From the cell containing the given text, extract its center point as (X, Y) coordinate. 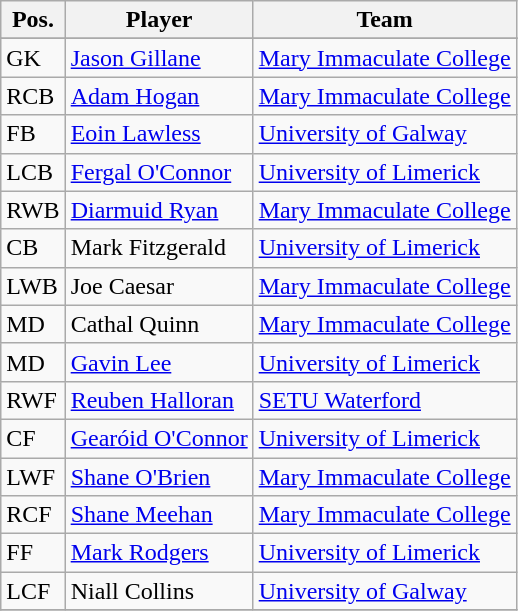
Pos. (33, 20)
LWF (33, 477)
RWF (33, 400)
Shane O'Brien (159, 477)
Diarmuid Ryan (159, 210)
LWB (33, 286)
Gearóid O'Connor (159, 438)
Cathal Quinn (159, 324)
Niall Collins (159, 591)
LCB (33, 172)
Team (384, 20)
Player (159, 20)
CB (33, 248)
Adam Hogan (159, 96)
Shane Meehan (159, 515)
FB (33, 134)
Reuben Halloran (159, 400)
Fergal O'Connor (159, 172)
GK (33, 58)
SETU Waterford (384, 400)
RCB (33, 96)
Jason Gillane (159, 58)
Mark Fitzgerald (159, 248)
RCF (33, 515)
Gavin Lee (159, 362)
Joe Caesar (159, 286)
LCF (33, 591)
Eoin Lawless (159, 134)
CF (33, 438)
Mark Rodgers (159, 553)
FF (33, 553)
RWB (33, 210)
